From the cell containing the given text, extract its center point as [X, Y] coordinate. 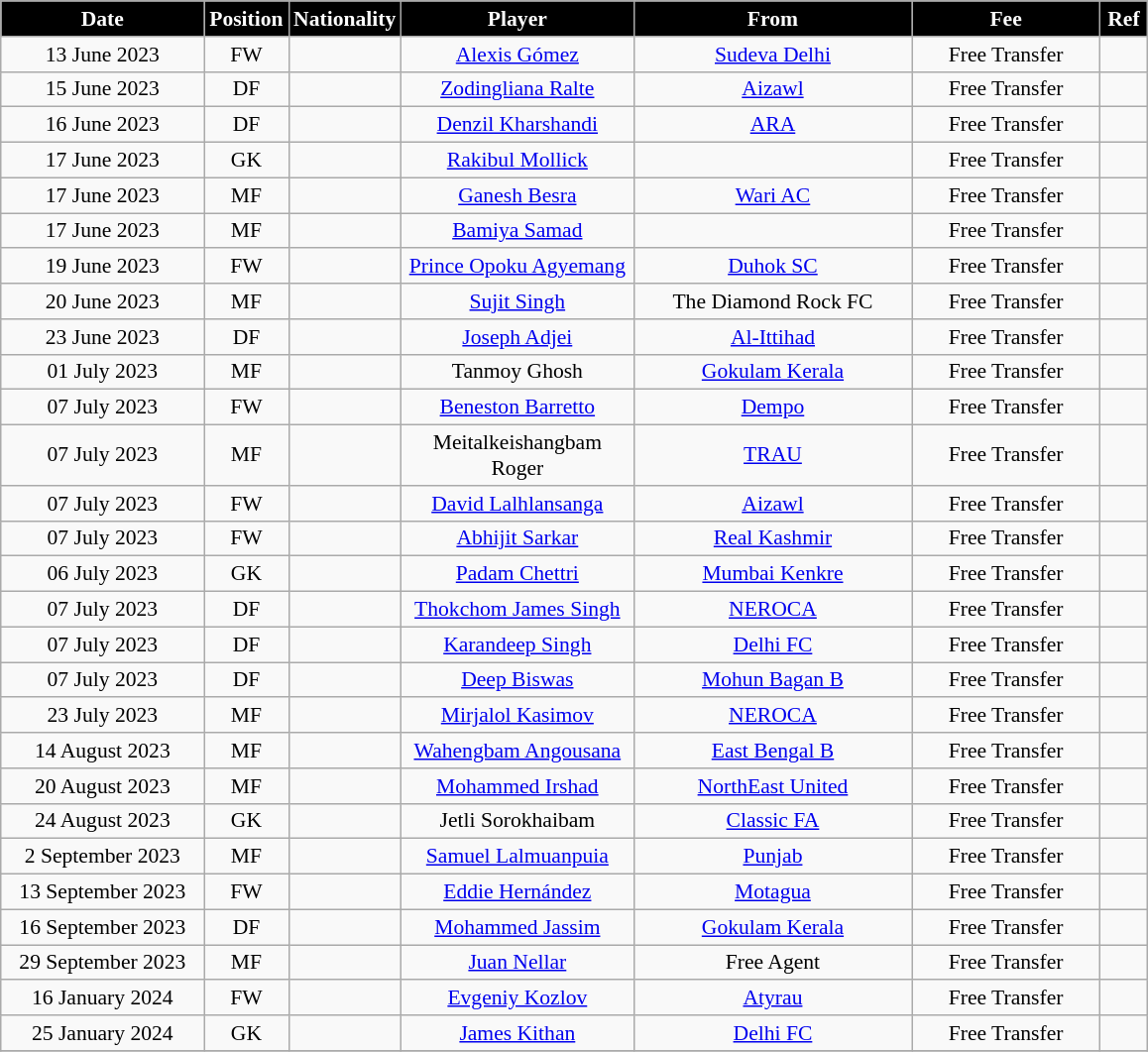
Sujit Singh [517, 301]
Zodingliana Ralte [517, 89]
16 September 2023 [103, 927]
Jetli Sorokhaibam [517, 821]
Evgeniy Kozlov [517, 998]
Position [246, 19]
Al-Ittihad [772, 337]
15 June 2023 [103, 89]
Sudeva Delhi [772, 55]
Dempo [772, 408]
Mohammed Irshad [517, 786]
NorthEast United [772, 786]
Fee [1006, 19]
13 June 2023 [103, 55]
16 January 2024 [103, 998]
06 July 2023 [103, 574]
Bamiya Samad [517, 231]
David Lalhlansanga [517, 504]
Mumbai Kenkre [772, 574]
20 June 2023 [103, 301]
Meitalkeishangbam Roger [517, 456]
Joseph Adjei [517, 337]
The Diamond Rock FC [772, 301]
Tanmoy Ghosh [517, 372]
Deep Biswas [517, 680]
23 June 2023 [103, 337]
James Kithan [517, 1033]
29 September 2023 [103, 963]
Prince Opoku Agyemang [517, 267]
Denzil Kharshandi [517, 125]
Thokchom James Singh [517, 610]
14 August 2023 [103, 751]
Free Agent [772, 963]
ARA [772, 125]
Beneston Barretto [517, 408]
From [772, 19]
13 September 2023 [103, 892]
Mohun Bagan B [772, 680]
25 January 2024 [103, 1033]
Samuel Lalmuanpuia [517, 857]
Nationality [345, 19]
Player [517, 19]
Rakibul Mollick [517, 161]
Ganesh Besra [517, 195]
16 June 2023 [103, 125]
Padam Chettri [517, 574]
20 August 2023 [103, 786]
Karandeep Singh [517, 644]
Date [103, 19]
TRAU [772, 456]
Wahengbam Angousana [517, 751]
Wari AC [772, 195]
2 September 2023 [103, 857]
Alexis Gómez [517, 55]
Mirjalol Kasimov [517, 716]
Atyrau [772, 998]
East Bengal B [772, 751]
01 July 2023 [103, 372]
Mohammed Jassim [517, 927]
19 June 2023 [103, 267]
Eddie Hernández [517, 892]
23 July 2023 [103, 716]
Motagua [772, 892]
Ref [1124, 19]
24 August 2023 [103, 821]
Abhijit Sarkar [517, 538]
Duhok SC [772, 267]
Juan Nellar [517, 963]
Classic FA [772, 821]
Punjab [772, 857]
Real Kashmir [772, 538]
